Return the [x, y] coordinate for the center point of the cell that contains the specified text.  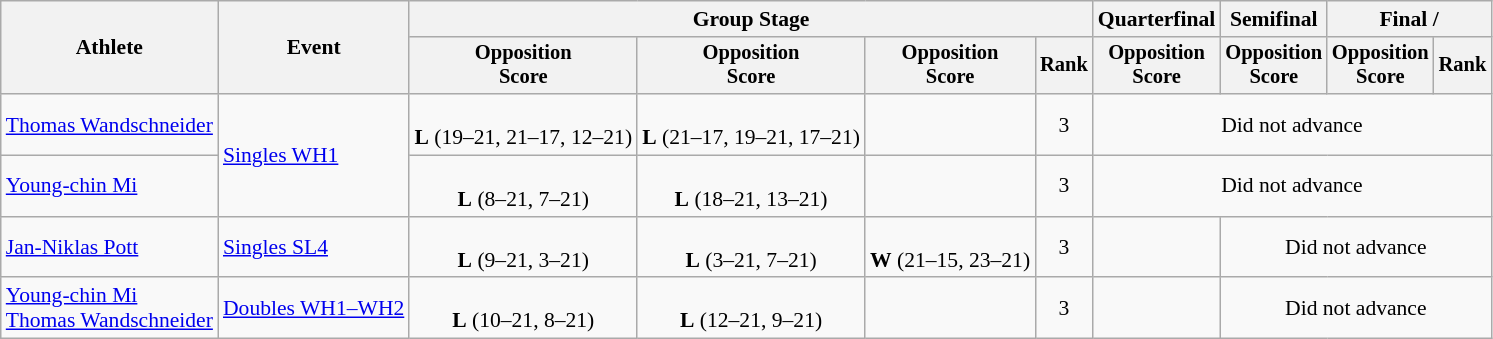
Singles WH1 [314, 155]
Group Stage [750, 19]
Quarterfinal [1157, 19]
Young-chin MiThomas Wandschneider [110, 308]
L (8–21, 7–21) [523, 186]
L (19–21, 21–17, 12–21) [523, 124]
L (3–21, 7–21) [751, 248]
L (12–21, 9–21) [751, 308]
L (18–21, 13–21) [751, 186]
W (21–15, 23–21) [950, 248]
L (21–17, 19–21, 17–21) [751, 124]
Event [314, 48]
Final / [1409, 19]
L (9–21, 3–21) [523, 248]
Doubles WH1–WH2 [314, 308]
Athlete [110, 48]
Jan-Niklas Pott [110, 248]
Thomas Wandschneider [110, 124]
Young-chin Mi [110, 186]
Semifinal [1274, 19]
L (10–21, 8–21) [523, 308]
Singles SL4 [314, 248]
